Search for the cell housing the specified text and yield its (X, Y) center coordinate. 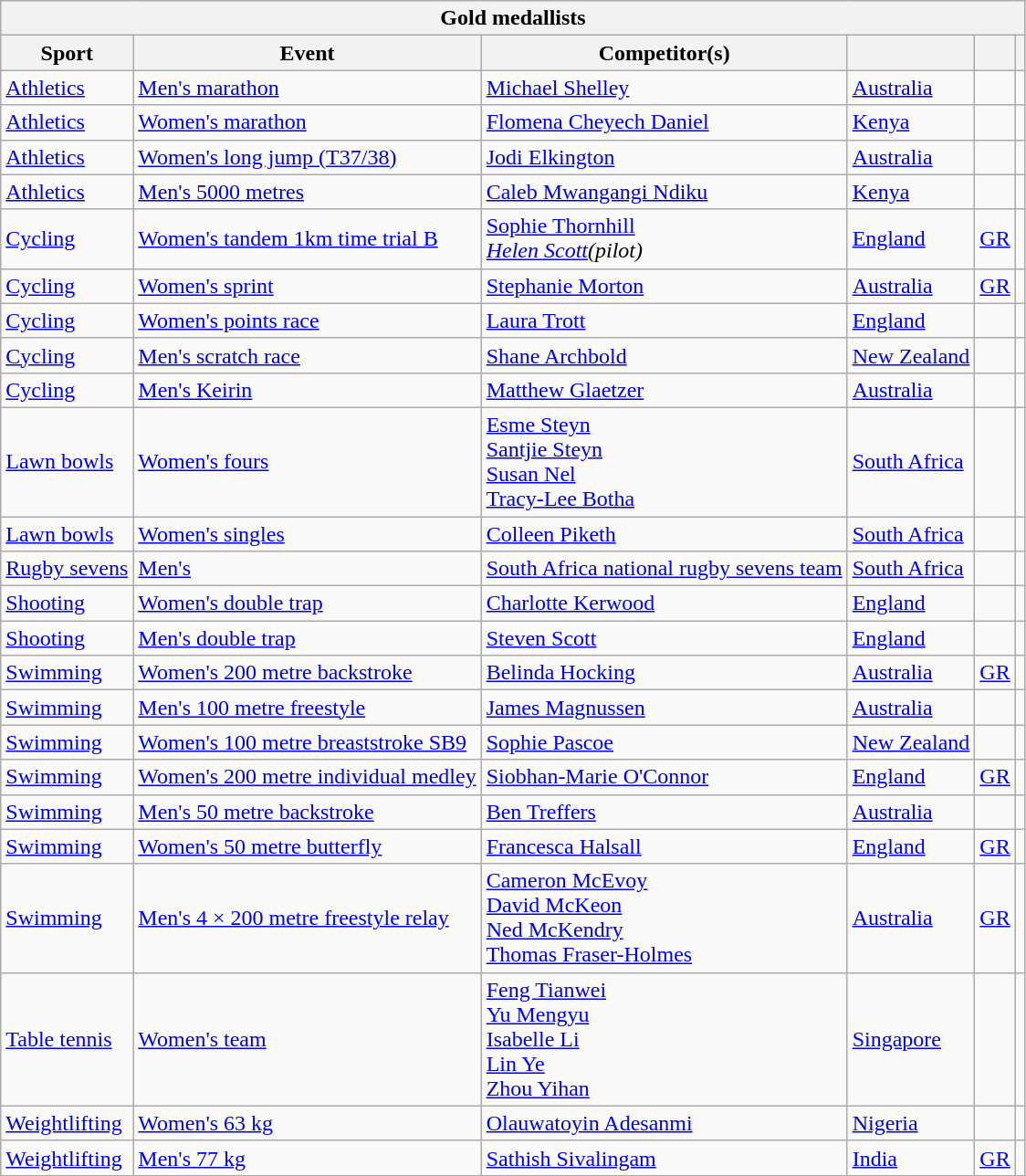
Women's 200 metre backstroke (307, 673)
Charlotte Kerwood (665, 604)
Sport (68, 53)
Women's fours (307, 462)
Laura Trott (665, 320)
Sathish Sivalingam (665, 1158)
Cameron McEvoyDavid McKeonNed McKendryThomas Fraser-Holmes (665, 919)
Olauwatoyin Adesanmi (665, 1123)
Women's long jump (T37/38) (307, 157)
Men's 4 × 200 metre freestyle relay (307, 919)
Men's scratch race (307, 355)
Women's points race (307, 320)
Women's sprint (307, 286)
Caleb Mwangangi Ndiku (665, 192)
Stephanie Morton (665, 286)
Men's (307, 569)
Steven Scott (665, 638)
Women's double trap (307, 604)
Table tennis (68, 1039)
Colleen Piketh (665, 534)
Event (307, 53)
Men's 50 metre backstroke (307, 812)
Women's team (307, 1039)
Women's marathon (307, 122)
Women's singles (307, 534)
Men's marathon (307, 88)
Women's 63 kg (307, 1123)
Siobhan-Marie O'Connor (665, 777)
Men's 77 kg (307, 1158)
Sophie ThornhillHelen Scott(pilot) (665, 239)
Women's 50 metre butterfly (307, 846)
Belinda Hocking (665, 673)
Ben Treffers (665, 812)
South Africa national rugby sevens team (665, 569)
Sophie Pascoe (665, 742)
Men's Keirin (307, 390)
Women's 100 metre breaststroke SB9 (307, 742)
Esme SteynSantjie SteynSusan NelTracy-Lee Botha (665, 462)
Flomena Cheyech Daniel (665, 122)
Matthew Glaetzer (665, 390)
Competitor(s) (665, 53)
Francesca Halsall (665, 846)
Rugby sevens (68, 569)
James Magnussen (665, 708)
Singapore (911, 1039)
Men's 5000 metres (307, 192)
Feng TianweiYu MengyuIsabelle LiLin YeZhou Yihan (665, 1039)
Men's 100 metre freestyle (307, 708)
Jodi Elkington (665, 157)
Women's tandem 1km time trial B (307, 239)
Nigeria (911, 1123)
Men's double trap (307, 638)
Gold medallists (513, 18)
Women's 200 metre individual medley (307, 777)
Shane Archbold (665, 355)
Michael Shelley (665, 88)
India (911, 1158)
